Provide the (x, y) coordinate of the cell's center where the given text is located.  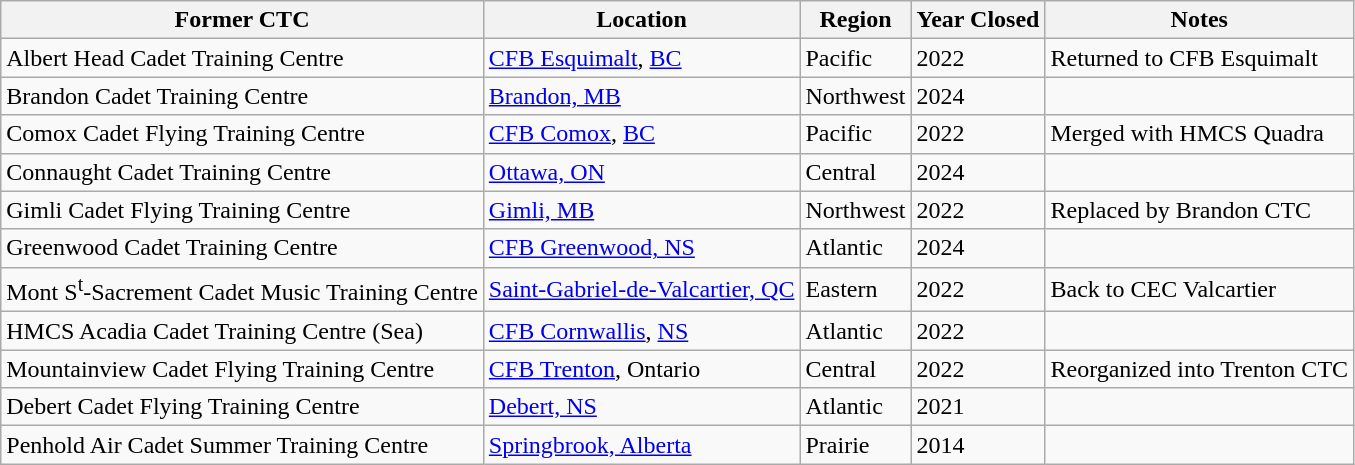
Brandon Cadet Training Centre (242, 96)
Comox Cadet Flying Training Centre (242, 134)
Gimli Cadet Flying Training Centre (242, 210)
Returned to CFB Esquimalt (1200, 58)
Saint-Gabriel-de-Valcartier, QC (642, 290)
Former CTC (242, 20)
Greenwood Cadet Training Centre (242, 248)
Location (642, 20)
Year Closed (978, 20)
HMCS Acadia Cadet Training Centre (Sea) (242, 331)
Mountainview Cadet Flying Training Centre (242, 369)
Mont St-Sacrement Cadet Music Training Centre (242, 290)
Notes (1200, 20)
Springbrook, Alberta (642, 445)
Region (856, 20)
Eastern (856, 290)
Brandon, MB (642, 96)
CFB Comox, BC (642, 134)
2021 (978, 407)
Albert Head Cadet Training Centre (242, 58)
Debert, NS (642, 407)
Merged with HMCS Quadra (1200, 134)
Gimli, MB (642, 210)
Connaught Cadet Training Centre (242, 172)
Ottawa, ON (642, 172)
Penhold Air Cadet Summer Training Centre (242, 445)
CFB Greenwood, NS (642, 248)
CFB Esquimalt, BC (642, 58)
Reorganized into Trenton CTC (1200, 369)
CFB Trenton, Ontario (642, 369)
2014 (978, 445)
Debert Cadet Flying Training Centre (242, 407)
Prairie (856, 445)
Replaced by Brandon CTC (1200, 210)
Back to CEC Valcartier (1200, 290)
CFB Cornwallis, NS (642, 331)
